Return the [x, y] coordinate for the center point of the cell that contains the specified text.  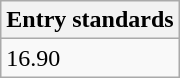
Entry standards [90, 20]
16.90 [90, 58]
